For the text-containing cell, return its midpoint in [x, y] coordinate format. 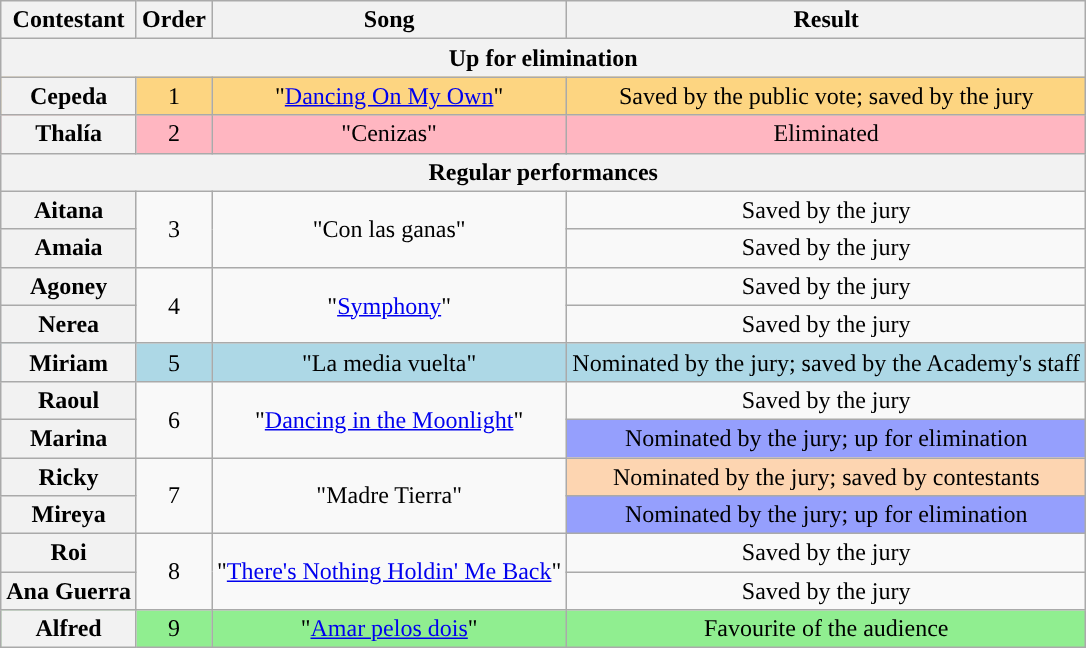
Amaia [69, 248]
Raoul [69, 400]
Order [174, 20]
1 [174, 96]
6 [174, 419]
9 [174, 629]
Saved by the public vote; saved by the jury [826, 96]
"Dancing in the Moonlight" [390, 419]
Up for elimination [544, 58]
Regular performances [544, 172]
7 [174, 496]
Nominated by the jury; saved by the Academy's staff [826, 362]
Result [826, 20]
4 [174, 305]
Ricky [69, 477]
Marina [69, 438]
Agoney [69, 286]
Nominated by the jury; saved by contestants [826, 477]
Favourite of the audience [826, 629]
Aitana [69, 210]
"Cenizas" [390, 134]
Roi [69, 553]
"Amar pelos dois" [390, 629]
5 [174, 362]
Song [390, 20]
"Symphony" [390, 305]
"There's Nothing Holdin' Me Back" [390, 572]
Contestant [69, 20]
2 [174, 134]
Ana Guerra [69, 591]
"La media vuelta" [390, 362]
"Dancing On My Own" [390, 96]
3 [174, 229]
Alfred [69, 629]
Nerea [69, 324]
Miriam [69, 362]
"Madre Tierra" [390, 496]
8 [174, 572]
Mireya [69, 515]
Cepeda [69, 96]
Eliminated [826, 134]
"Con las ganas" [390, 229]
Thalía [69, 134]
